Locate the cell with the specified text and output its [X, Y] center coordinate. 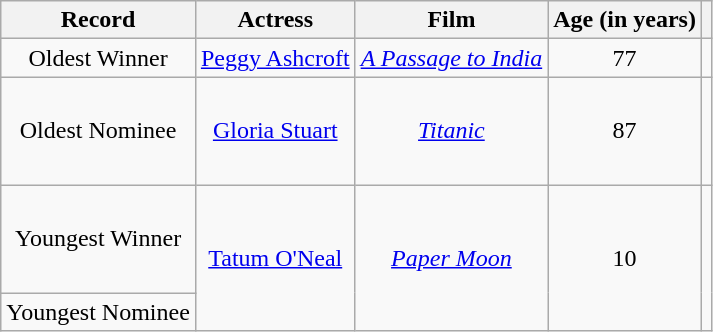
A Passage to India [452, 58]
77 [625, 58]
Film [452, 20]
Tatum O'Neal [275, 258]
Gloria Stuart [275, 131]
Record [98, 20]
Oldest Nominee [98, 131]
Oldest Winner [98, 58]
Peggy Ashcroft [275, 58]
Titanic [452, 131]
Actress [275, 20]
Age (in years) [625, 20]
87 [625, 131]
Paper Moon [452, 258]
10 [625, 258]
Youngest Nominee [98, 312]
Youngest Winner [98, 239]
